Determine the [X, Y] coordinate at the center of the cell enclosing the given text.  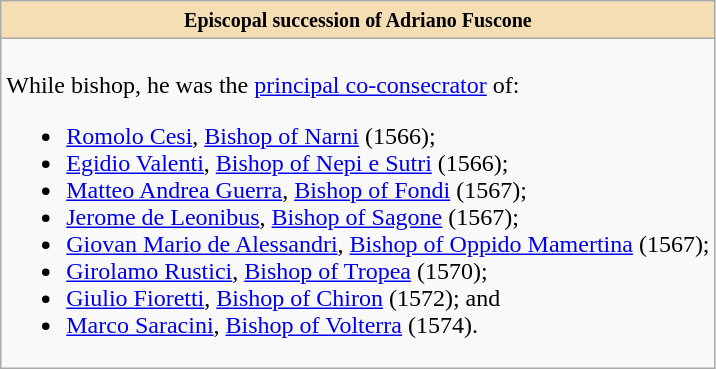
Episcopal succession of Adriano Fuscone [358, 20]
